Capture the cell that displays the provided text and extract its (X, Y) central coordinate. 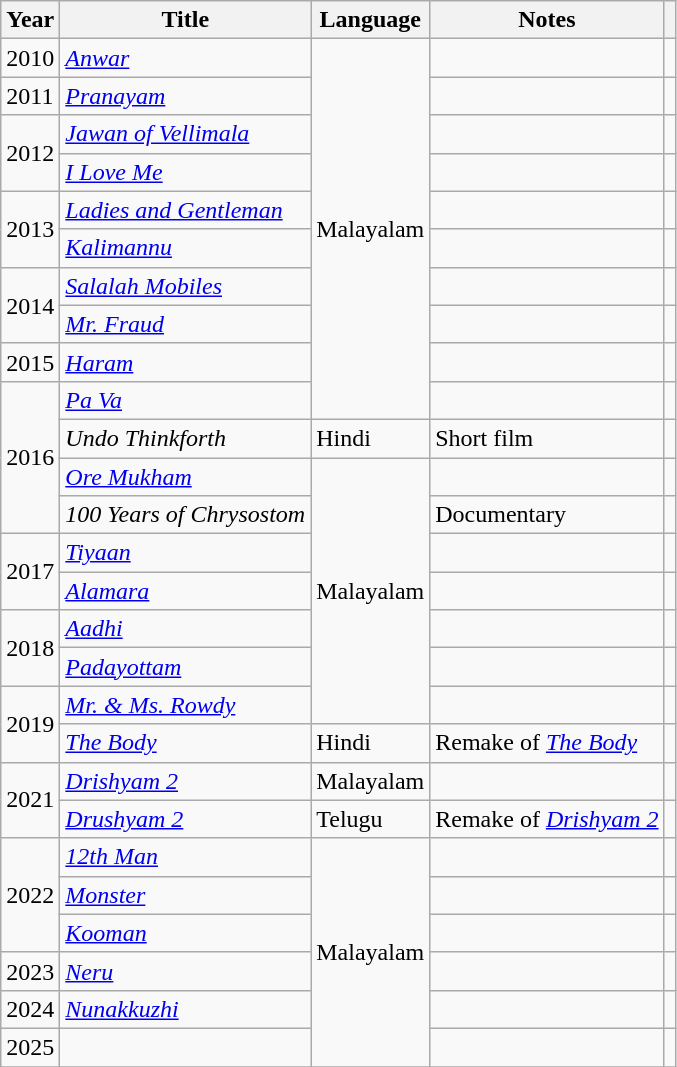
Kooman (186, 933)
Remake of Drishyam 2 (547, 819)
Anwar (186, 58)
Drishyam 2 (186, 781)
Tiyaan (186, 553)
Year (30, 20)
2010 (30, 58)
2013 (30, 229)
Jawan of Vellimala (186, 134)
2014 (30, 305)
2025 (30, 1047)
Drushyam 2 (186, 819)
Language (370, 20)
Pa Va (186, 400)
Short film (547, 438)
2017 (30, 572)
Pranayam (186, 96)
Mr. Fraud (186, 324)
2023 (30, 971)
12th Man (186, 857)
Documentary (547, 515)
Monster (186, 895)
Ore Mukham (186, 477)
2022 (30, 895)
I Love Me (186, 172)
2019 (30, 724)
2016 (30, 457)
2015 (30, 362)
Remake of The Body (547, 743)
Salalah Mobiles (186, 286)
Title (186, 20)
Kalimannu (186, 248)
Haram (186, 362)
Neru (186, 971)
Aadhi (186, 629)
Ladies and Gentleman (186, 210)
2012 (30, 153)
2021 (30, 800)
2024 (30, 1009)
Mr. & Ms. Rowdy (186, 705)
2018 (30, 648)
Undo Thinkforth (186, 438)
Nunakkuzhi (186, 1009)
100 Years of Chrysostom (186, 515)
Alamara (186, 591)
2011 (30, 96)
Padayottam (186, 667)
Telugu (370, 819)
Notes (547, 20)
The Body (186, 743)
